Provide the [x, y] coordinate of the cell's center where the given text is located.  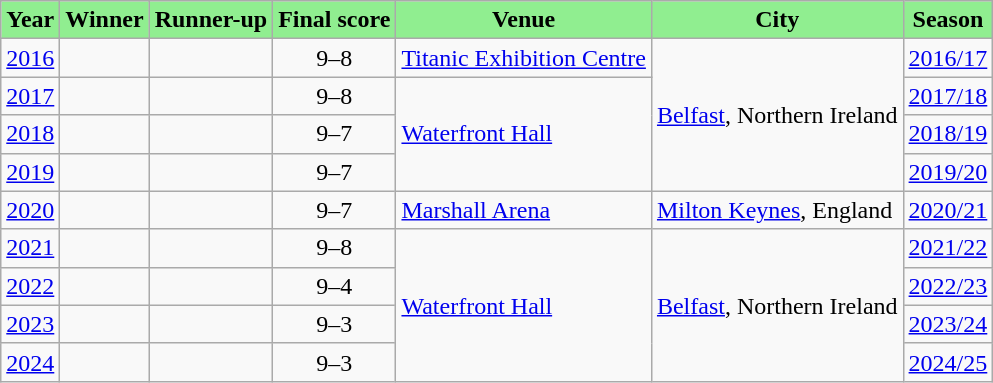
Final score [334, 20]
2022 [30, 286]
9–4 [334, 286]
2024 [30, 362]
Winner [104, 20]
2019 [30, 172]
2024/25 [948, 362]
2021/22 [948, 248]
2020/21 [948, 210]
Runner-up [211, 20]
2018 [30, 134]
Year [30, 20]
2020 [30, 210]
2021 [30, 248]
Season [948, 20]
Venue [524, 20]
2018/19 [948, 134]
City [777, 20]
2016/17 [948, 58]
Milton Keynes, England [777, 210]
2016 [30, 58]
2022/23 [948, 286]
Marshall Arena [524, 210]
2019/20 [948, 172]
Titanic Exhibition Centre [524, 58]
2017/18 [948, 96]
2017 [30, 96]
2023/24 [948, 324]
2023 [30, 324]
